Detect which cell encompasses the target text, then output its [x, y] center coordinate. 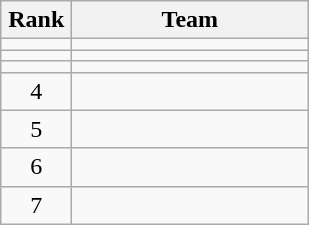
4 [36, 91]
Team [190, 20]
Rank [36, 20]
6 [36, 167]
5 [36, 129]
7 [36, 205]
